Capture the cell that displays the provided text and extract its (X, Y) central coordinate. 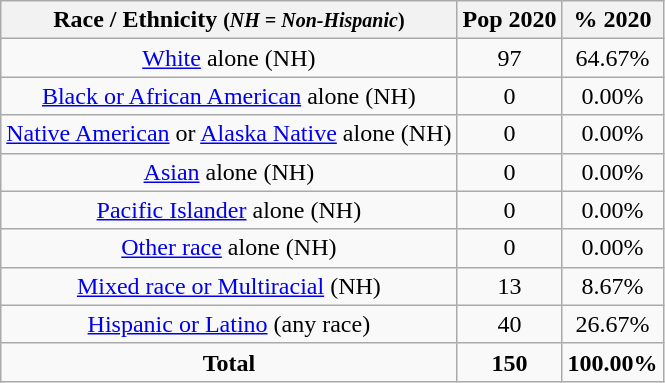
26.67% (612, 324)
% 2020 (612, 20)
Mixed race or Multiracial (NH) (229, 286)
Black or African American alone (NH) (229, 96)
Total (229, 362)
13 (510, 286)
97 (510, 58)
Native American or Alaska Native alone (NH) (229, 134)
64.67% (612, 58)
Other race alone (NH) (229, 248)
150 (510, 362)
Hispanic or Latino (any race) (229, 324)
Pop 2020 (510, 20)
8.67% (612, 286)
100.00% (612, 362)
Pacific Islander alone (NH) (229, 210)
White alone (NH) (229, 58)
Asian alone (NH) (229, 172)
40 (510, 324)
Race / Ethnicity (NH = Non-Hispanic) (229, 20)
